Return the (x, y) coordinate for the center point of the cell that contains the specified text.  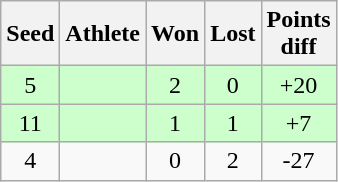
5 (30, 85)
Pointsdiff (298, 34)
Athlete (103, 34)
4 (30, 161)
+7 (298, 123)
-27 (298, 161)
11 (30, 123)
Seed (30, 34)
+20 (298, 85)
Lost (233, 34)
Won (176, 34)
